Locate the cell with the specified text and output its [x, y] center coordinate. 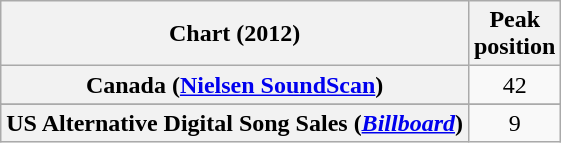
US Alternative Digital Song Sales (Billboard) [235, 123]
Canada (Nielsen SoundScan) [235, 85]
42 [514, 85]
Peakposition [514, 34]
9 [514, 123]
Chart (2012) [235, 34]
